Locate the cell with the specified text and output its [X, Y] center coordinate. 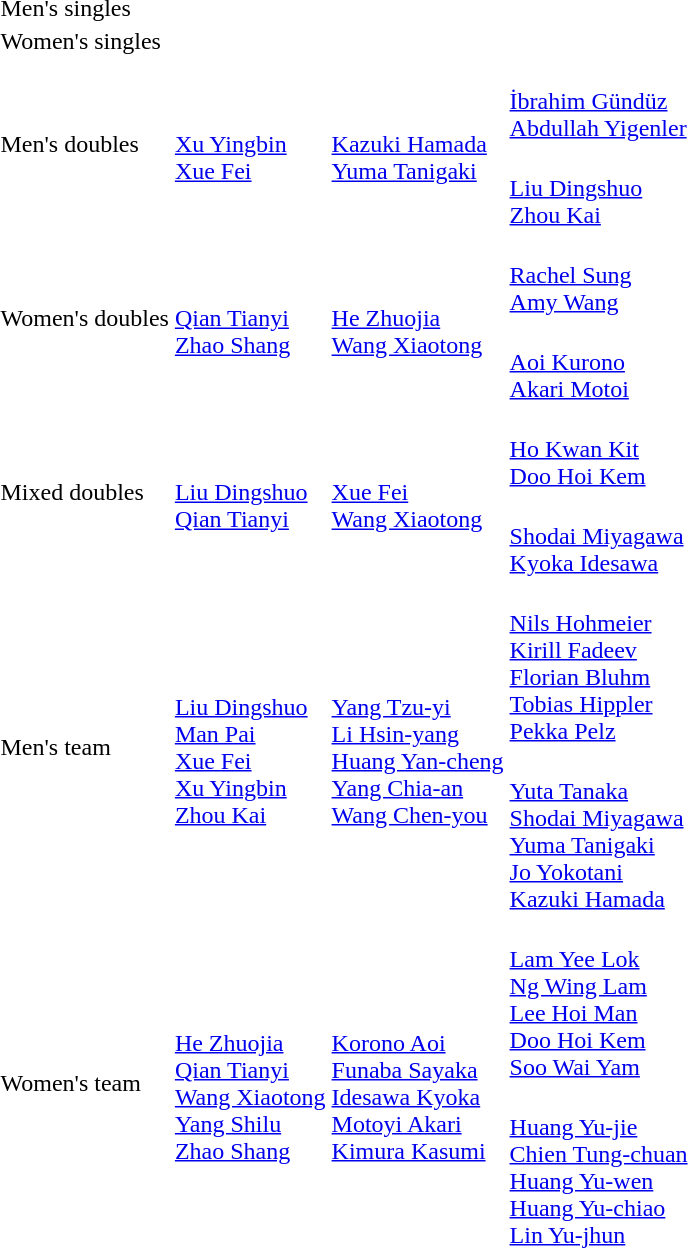
Liu DingshuoQian Tianyi [250, 492]
He ZhuojiaWang Xiaotong [418, 318]
Xue FeiWang Xiaotong [418, 492]
Qian TianyiZhao Shang [250, 318]
Yang Tzu-yiLi Hsin-yangHuang Yan-chengYang Chia-anWang Chen-you [418, 748]
Xu YingbinXue Fei [250, 144]
Kazuki HamadaYuma Tanigaki [418, 144]
Liu DingshuoMan PaiXue FeiXu YingbinZhou Kai [250, 748]
